For the text-containing cell, return its midpoint in [x, y] coordinate format. 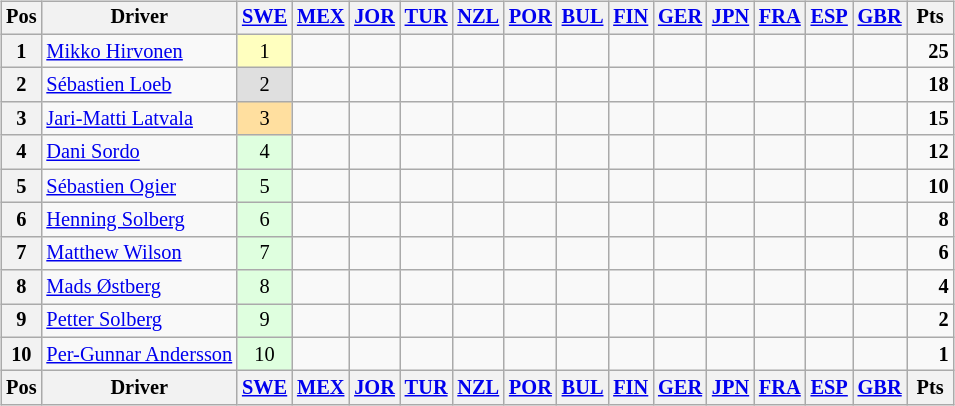
12 [930, 152]
15 [930, 119]
Mikko Hirvonen [139, 51]
18 [930, 85]
Jari-Matti Latvala [139, 119]
Henning Solberg [139, 220]
Petter Solberg [139, 321]
Sébastien Loeb [139, 85]
Per-Gunnar Andersson [139, 354]
Sébastien Ogier [139, 186]
Matthew Wilson [139, 253]
Dani Sordo [139, 152]
25 [930, 51]
Mads Østberg [139, 287]
